Return the [x, y] coordinate for the center point of the cell that contains the specified text.  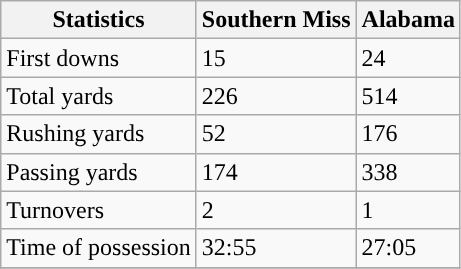
24 [408, 58]
226 [276, 96]
2 [276, 210]
27:05 [408, 248]
338 [408, 172]
Passing yards [99, 172]
514 [408, 96]
Total yards [99, 96]
176 [408, 134]
Time of possession [99, 248]
Southern Miss [276, 20]
174 [276, 172]
52 [276, 134]
Turnovers [99, 210]
15 [276, 58]
First downs [99, 58]
Rushing yards [99, 134]
1 [408, 210]
Statistics [99, 20]
Alabama [408, 20]
32:55 [276, 248]
